Locate the cell with the specified text and output its (X, Y) center coordinate. 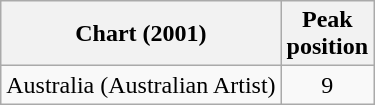
9 (327, 85)
Australia (Australian Artist) (141, 85)
Peakposition (327, 34)
Chart (2001) (141, 34)
